Return (X, Y) of the center of cell containing provided text 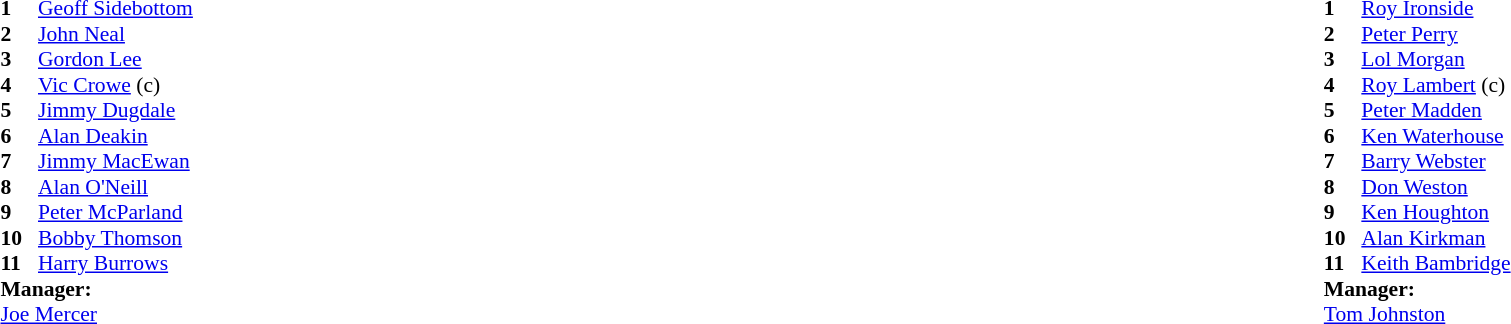
John Neal (116, 34)
Ken Waterhouse (1436, 136)
Alan Kirkman (1436, 238)
Keith Bambridge (1436, 263)
Peter Perry (1436, 34)
Peter McParland (116, 213)
Peter Madden (1436, 111)
Ken Houghton (1436, 213)
Bobby Thomson (116, 238)
Alan O'Neill (116, 187)
Don Weston (1436, 187)
Gordon Lee (116, 59)
Alan Deakin (116, 136)
Barry Webster (1436, 161)
Jimmy Dugdale (116, 111)
Harry Burrows (116, 263)
Lol Morgan (1436, 59)
Vic Crowe (c) (116, 85)
Roy Lambert (c) (1436, 85)
Jimmy MacEwan (116, 161)
